Find where the given text appears and provide that cell's center as (X, Y) coordinate. 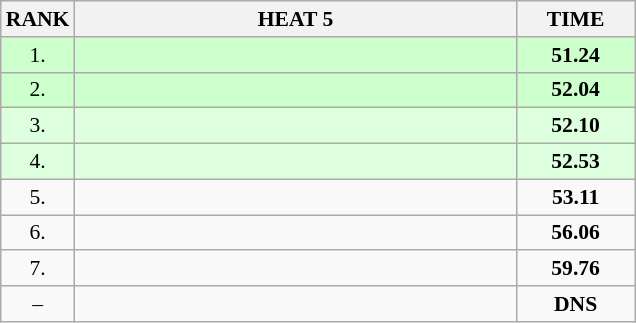
6. (38, 233)
52.10 (576, 126)
3. (38, 126)
56.06 (576, 233)
51.24 (576, 55)
52.04 (576, 90)
2. (38, 90)
53.11 (576, 197)
7. (38, 269)
– (38, 304)
5. (38, 197)
RANK (38, 19)
HEAT 5 (295, 19)
DNS (576, 304)
1. (38, 55)
52.53 (576, 162)
TIME (576, 19)
59.76 (576, 269)
4. (38, 162)
